From the cell containing the given text, extract its center point as (x, y) coordinate. 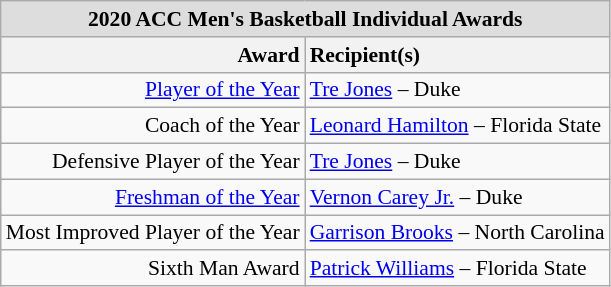
Patrick Williams – Florida State (458, 269)
Defensive Player of the Year (153, 162)
Most Improved Player of the Year (153, 233)
Garrison Brooks – North Carolina (458, 233)
Player of the Year (153, 90)
Freshman of the Year (153, 197)
Coach of the Year (153, 126)
Recipient(s) (458, 55)
Leonard Hamilton – Florida State (458, 126)
Award (153, 55)
2020 ACC Men's Basketball Individual Awards (306, 19)
Vernon Carey Jr. – Duke (458, 197)
Sixth Man Award (153, 269)
